Return (X, Y) of the center of cell containing provided text 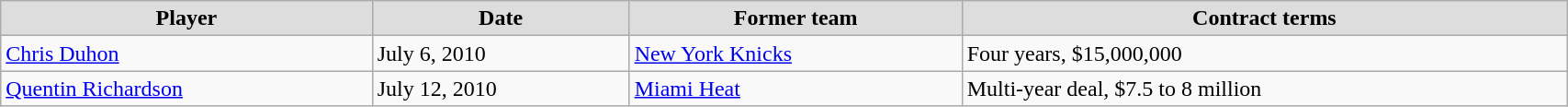
Former team (795, 18)
Four years, $15,000,000 (1264, 53)
July 6, 2010 (501, 53)
Quentin Richardson (186, 89)
Multi-year deal, $7.5 to 8 million (1264, 89)
Miami Heat (795, 89)
New York Knicks (795, 53)
July 12, 2010 (501, 89)
Chris Duhon (186, 53)
Contract terms (1264, 18)
Player (186, 18)
Date (501, 18)
